Pinpoint the cell where the given text exists, returning its (X, Y) midpoint coordinate. 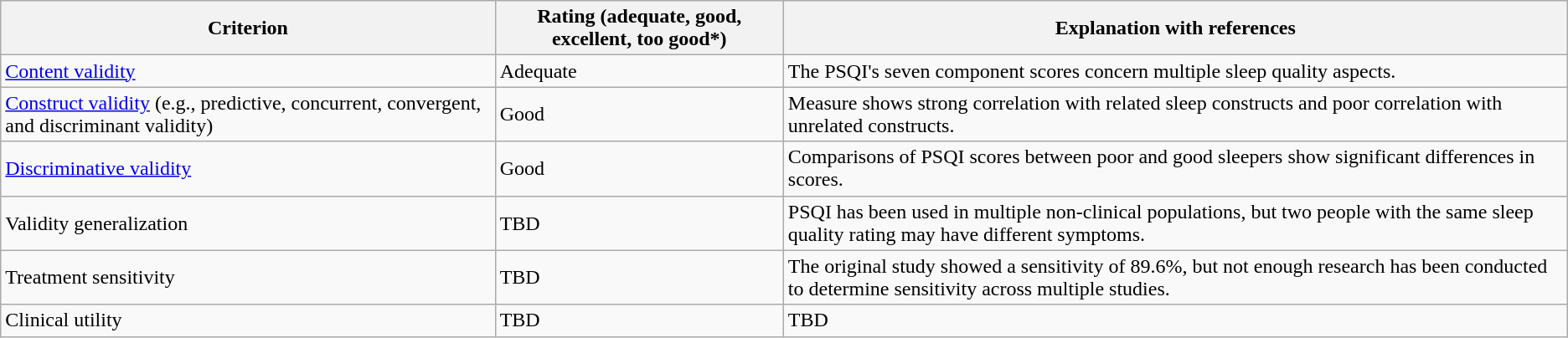
Measure shows strong correlation with related sleep constructs and poor correlation with unrelated constructs. (1175, 114)
Clinical utility (248, 320)
PSQI has been used in multiple non-clinical populations, but two people with the same sleep quality rating may have different symptoms. (1175, 223)
The PSQI's seven component scores concern multiple sleep quality aspects. (1175, 71)
Comparisons of PSQI scores between poor and good sleepers show significant differences in scores. (1175, 169)
Discriminative validity (248, 169)
Rating (adequate, good, excellent, too good*) (639, 28)
The original study showed a sensitivity of 89.6%, but not enough research has been conducted to determine sensitivity across multiple studies. (1175, 278)
Validity generalization (248, 223)
Treatment sensitivity (248, 278)
Adequate (639, 71)
Construct validity (e.g., predictive, concurrent, convergent, and discriminant validity) (248, 114)
Explanation with references (1175, 28)
Criterion (248, 28)
Content validity (248, 71)
